Return the [x, y] coordinate for the center point of the cell that contains the specified text.  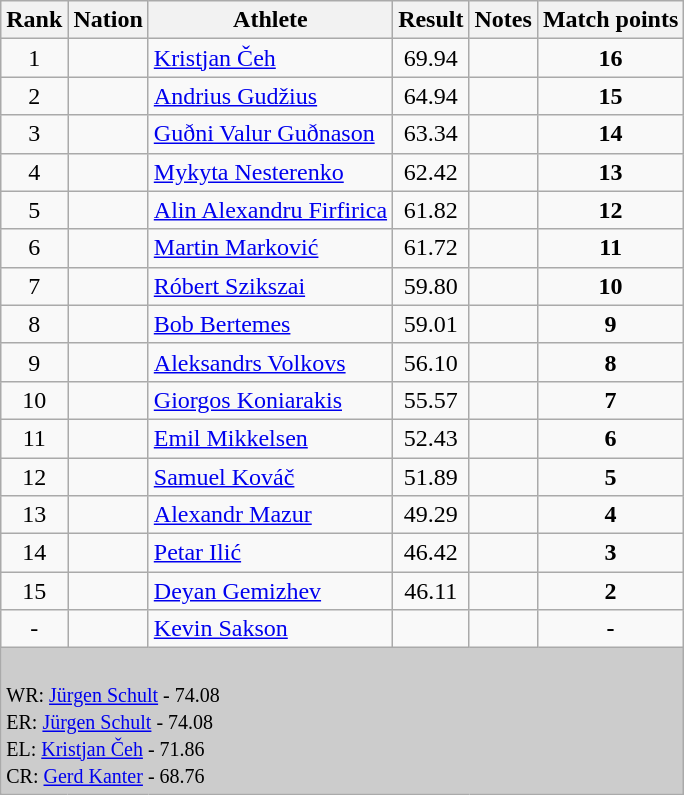
55.57 [431, 400]
Kevin Sakson [270, 629]
Kristjan Čeh [270, 58]
64.94 [431, 96]
49.29 [431, 515]
Bob Bertemes [270, 324]
59.01 [431, 324]
Alin Alexandru Firfirica [270, 210]
46.42 [431, 553]
62.42 [431, 172]
Petar Ilić [270, 553]
61.72 [431, 248]
61.82 [431, 210]
56.10 [431, 362]
59.80 [431, 286]
63.34 [431, 134]
1 [34, 58]
Alexandr Mazur [270, 515]
WR: Jürgen Schult - 74.08ER: Jürgen Schult - 74.08 EL: Kristjan Čeh - 71.86CR: Gerd Kanter - 68.76 [342, 721]
Rank [34, 20]
51.89 [431, 477]
69.94 [431, 58]
Samuel Kováč [270, 477]
Athlete [270, 20]
Deyan Gemizhev [270, 591]
Giorgos Koniarakis [270, 400]
Nation [108, 20]
16 [610, 58]
52.43 [431, 438]
Notes [503, 20]
Andrius Gudžius [270, 96]
Result [431, 20]
Guðni Valur Guðnason [270, 134]
46.11 [431, 591]
Emil Mikkelsen [270, 438]
Róbert Szikszai [270, 286]
Match points [610, 20]
Aleksandrs Volkovs [270, 362]
Martin Marković [270, 248]
Mykyta Nesterenko [270, 172]
